Output the (x, y) coordinate of the center of the cell containing the given text.  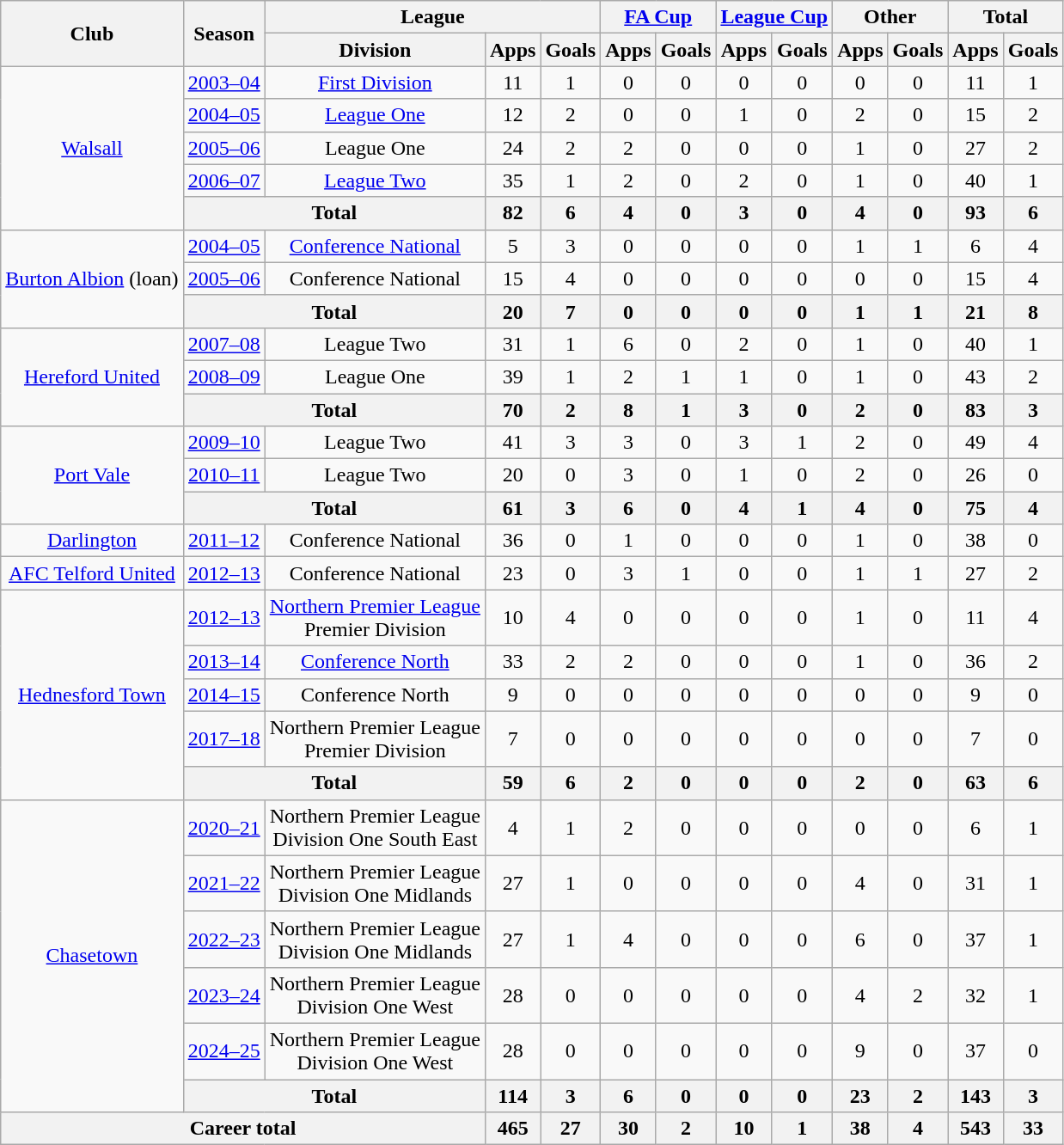
30 (628, 1129)
41 (512, 443)
114 (512, 1096)
League (432, 17)
2013–14 (223, 662)
24 (512, 148)
35 (512, 181)
93 (975, 213)
Hednesford Town (92, 695)
Season (223, 34)
49 (975, 443)
465 (512, 1129)
43 (975, 377)
75 (975, 508)
12 (512, 115)
Darlington (92, 541)
Club (92, 34)
59 (512, 783)
2023–24 (223, 995)
Other (890, 17)
2006–07 (223, 181)
63 (975, 783)
First Division (375, 83)
2003–04 (223, 83)
543 (975, 1129)
Division (375, 50)
70 (512, 410)
2020–21 (223, 827)
2024–25 (223, 1050)
82 (512, 213)
2022–23 (223, 939)
Port Vale (92, 475)
26 (975, 475)
Walsall (92, 148)
32 (975, 995)
AFC Telford United (92, 573)
Northern Premier LeagueDivision One South East (375, 827)
League Cup (774, 17)
2009–10 (223, 443)
Career total (243, 1129)
21 (975, 311)
2021–22 (223, 884)
2007–08 (223, 344)
2010–11 (223, 475)
Chasetown (92, 956)
Burton Albion (loan) (92, 279)
Hereford United (92, 377)
5 (512, 246)
2008–09 (223, 377)
83 (975, 410)
FA Cup (658, 17)
2014–15 (223, 695)
143 (975, 1096)
61 (512, 508)
39 (512, 377)
2017–18 (223, 739)
2011–12 (223, 541)
